Extract the [X, Y] coordinate from the center of the cell holding the provided text.  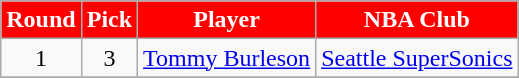
Seattle SuperSonics [417, 58]
Round [41, 20]
1 [41, 58]
Player [227, 20]
Tommy Burleson [227, 58]
Pick [109, 20]
3 [109, 58]
NBA Club [417, 20]
